Extract the (x, y) coordinate from the center of the cell holding the provided text.  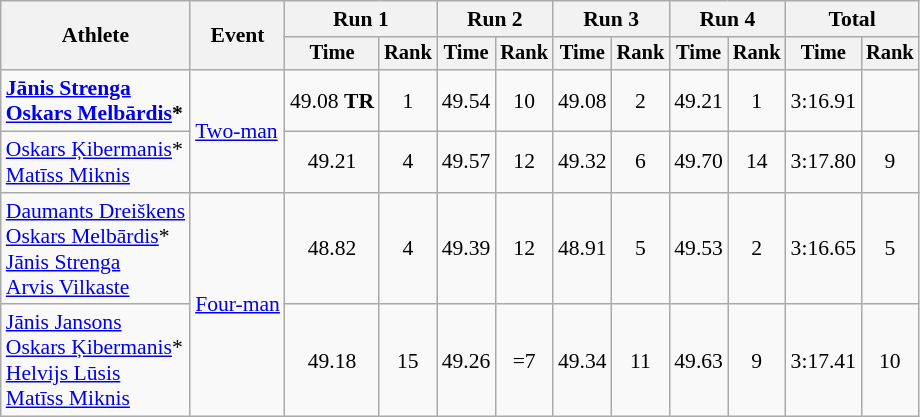
49.53 (698, 249)
48.82 (332, 249)
Jānis StrengaOskars Melbārdis* (96, 100)
3:16.91 (824, 100)
49.39 (466, 249)
3:16.65 (824, 249)
49.32 (582, 162)
Run 4 (727, 19)
49.34 (582, 361)
49.08 TR (332, 100)
49.08 (582, 100)
49.26 (466, 361)
49.18 (332, 361)
Two-man (238, 131)
Run 1 (361, 19)
48.91 (582, 249)
11 (641, 361)
Jānis JansonsOskars Ķibermanis*Helvijs LūsisMatīss Miknis (96, 361)
Daumants DreiškensOskars Melbārdis*Jānis StrengaArvis Vilkaste (96, 249)
6 (641, 162)
=7 (524, 361)
3:17.41 (824, 361)
Run 2 (495, 19)
Event (238, 36)
49.63 (698, 361)
3:17.80 (824, 162)
Oskars Ķibermanis*Matīss Miknis (96, 162)
49.54 (466, 100)
Four-man (238, 305)
Athlete (96, 36)
Run 3 (611, 19)
Total (852, 19)
15 (408, 361)
14 (757, 162)
49.70 (698, 162)
49.57 (466, 162)
